Determine the (x, y) coordinate at the center of the cell enclosing the given text.  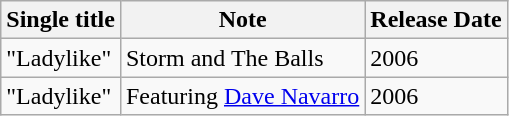
Release Date (436, 20)
Featuring Dave Navarro (242, 96)
Single title (61, 20)
Storm and The Balls (242, 58)
Note (242, 20)
